Identify which cell holds the provided text, then report its (x, y) central coordinate. 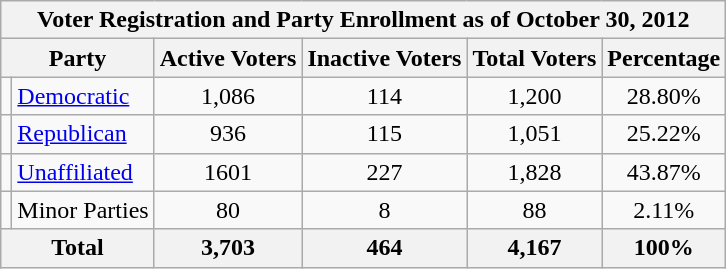
Active Voters (228, 58)
43.87% (664, 172)
1601 (228, 172)
Total (78, 248)
1,051 (534, 134)
100% (664, 248)
80 (228, 210)
88 (534, 210)
Party (78, 58)
Unaffiliated (83, 172)
1,200 (534, 96)
Inactive Voters (384, 58)
115 (384, 134)
1,086 (228, 96)
114 (384, 96)
Total Voters (534, 58)
Democratic (83, 96)
4,167 (534, 248)
8 (384, 210)
Percentage (664, 58)
Republican (83, 134)
2.11% (664, 210)
28.80% (664, 96)
3,703 (228, 248)
1,828 (534, 172)
Minor Parties (83, 210)
464 (384, 248)
227 (384, 172)
25.22% (664, 134)
936 (228, 134)
Voter Registration and Party Enrollment as of October 30, 2012 (364, 20)
